Locate the cell with the specified text and output its (X, Y) center coordinate. 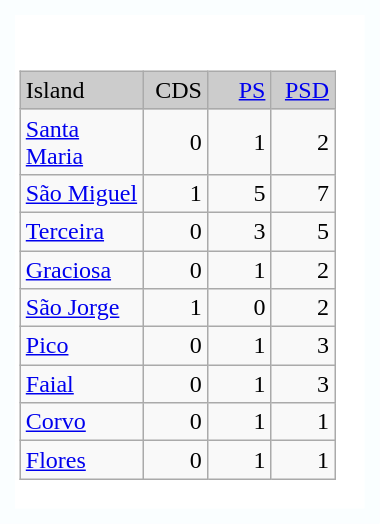
Graciosa (82, 269)
7 (303, 193)
Flores (82, 460)
CDS (176, 90)
Corvo (82, 422)
São Miguel (82, 193)
Pico (82, 346)
Island (82, 90)
PSD (303, 90)
Faial (82, 384)
Island CDS PS PSD Santa Maria 0 1 2 São Miguel 1 5 7 Terceira 0 3 5 Graciosa 0 1 2 São Jorge 1 0 2 Pico 0 1 3 Faial 0 1 3 Corvo 0 1 1 Flores 0 1 1 (190, 262)
Santa Maria (82, 142)
Terceira (82, 231)
PS (239, 90)
São Jorge (82, 308)
